From the cell containing the given text, extract its center point as (x, y) coordinate. 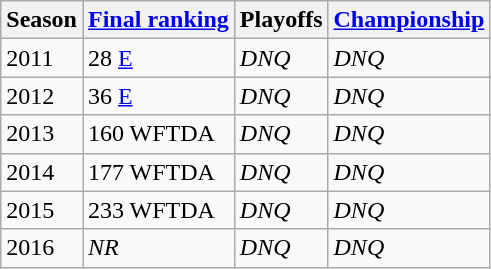
Final ranking (158, 20)
36 E (158, 96)
160 WFTDA (158, 134)
233 WFTDA (158, 210)
2014 (42, 172)
2011 (42, 58)
177 WFTDA (158, 172)
2012 (42, 96)
Championship (409, 20)
2016 (42, 248)
Playoffs (281, 20)
2015 (42, 210)
NR (158, 248)
28 E (158, 58)
Season (42, 20)
2013 (42, 134)
